Scan for the cell matching the given text and deliver its (x, y) coordinate at center. 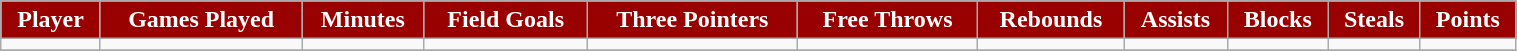
Free Throws (888, 20)
Steals (1374, 20)
Player (51, 20)
Points (1468, 20)
Rebounds (1051, 20)
Blocks (1278, 20)
Field Goals (506, 20)
Assists (1176, 20)
Three Pointers (692, 20)
Games Played (200, 20)
Minutes (363, 20)
